Detect which cell encompasses the target text, then output its (x, y) center coordinate. 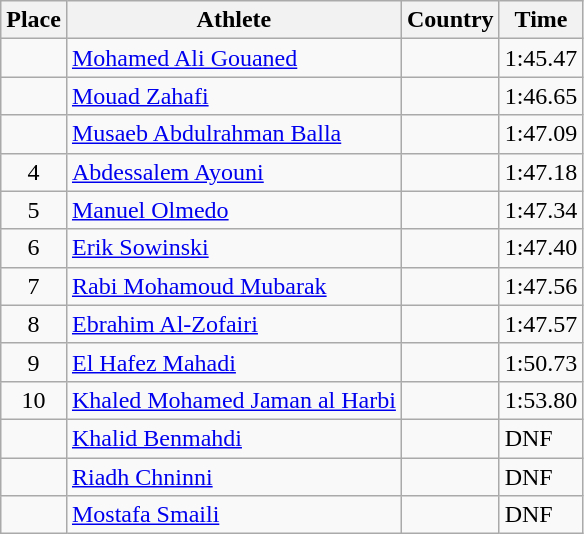
Musaeb Abdulrahman Balla (234, 134)
8 (34, 324)
Manuel Olmedo (234, 210)
1:47.40 (541, 248)
10 (34, 400)
1:45.47 (541, 58)
1:46.65 (541, 96)
El Hafez Mahadi (234, 362)
Time (541, 20)
Mohamed Ali Gouaned (234, 58)
Khalid Benmahdi (234, 438)
1:53.80 (541, 400)
5 (34, 210)
Athlete (234, 20)
Riadh Chninni (234, 477)
7 (34, 286)
1:47.57 (541, 324)
4 (34, 172)
1:47.56 (541, 286)
6 (34, 248)
1:47.34 (541, 210)
Erik Sowinski (234, 248)
Place (34, 20)
Mostafa Smaili (234, 515)
1:47.18 (541, 172)
9 (34, 362)
Mouad Zahafi (234, 96)
Ebrahim Al-Zofairi (234, 324)
Khaled Mohamed Jaman al Harbi (234, 400)
1:50.73 (541, 362)
Abdessalem Ayouni (234, 172)
Rabi Mohamoud Mubarak (234, 286)
1:47.09 (541, 134)
Country (450, 20)
